Find where the given text appears and provide that cell's center as (x, y) coordinate. 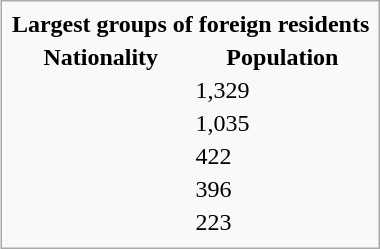
1,035 (282, 123)
Population (282, 57)
1,329 (282, 90)
396 (282, 189)
223 (282, 222)
422 (282, 156)
Largest groups of foreign residents (190, 24)
Nationality (100, 57)
